Determine the [X, Y] coordinate at the center of the cell enclosing the given text.  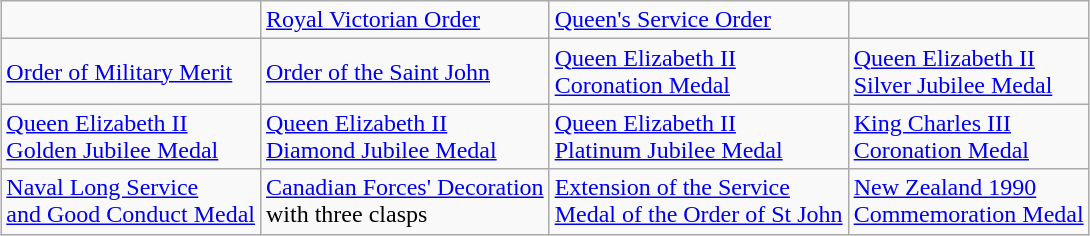
Canadian Forces' Decorationwith three clasps [404, 202]
Queen Elizabeth IIDiamond Jubilee Medal [404, 136]
New Zealand 1990Commemoration Medal [968, 202]
Queen Elizabeth IIPlatinum Jubilee Medal [698, 136]
Royal Victorian Order [404, 20]
Naval Long Serviceand Good Conduct Medal [131, 202]
Extension of the ServiceMedal of the Order of St John [698, 202]
King Charles IIICoronation Medal [968, 136]
Order of Military Merit [131, 72]
Queen Elizabeth IISilver Jubilee Medal [968, 72]
Order of the Saint John [404, 72]
Queen's Service Order [698, 20]
Queen Elizabeth IIGolden Jubilee Medal [131, 136]
Queen Elizabeth IICoronation Medal [698, 72]
